Provide the (X, Y) coordinate of the cell's center where the given text is located.  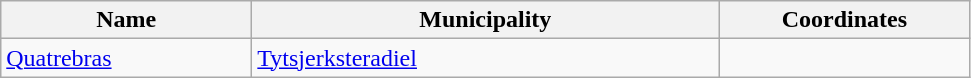
Coordinates (844, 20)
Name (126, 20)
Quatrebras (126, 58)
Municipality (486, 20)
Tytsjerksteradiel (486, 58)
